For the text-containing cell, return its midpoint in [x, y] coordinate format. 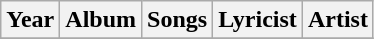
Lyricist [258, 20]
Songs [178, 20]
Artist [338, 20]
Year [30, 20]
Album [101, 20]
